Search for the cell housing the specified text and yield its [x, y] center coordinate. 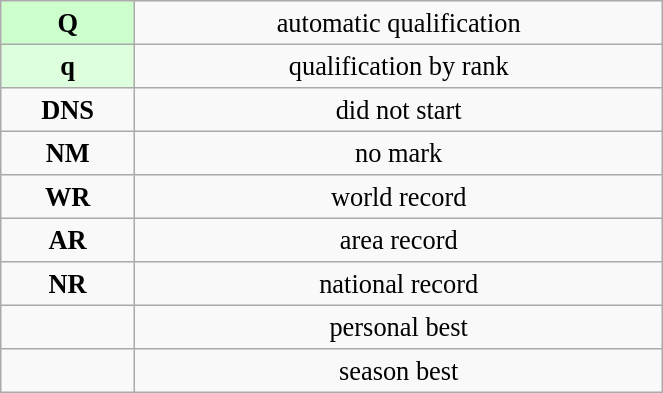
personal best [399, 327]
area record [399, 240]
Q [68, 22]
season best [399, 371]
DNS [68, 109]
AR [68, 240]
did not start [399, 109]
no mark [399, 153]
qualification by rank [399, 66]
NM [68, 153]
q [68, 66]
national record [399, 284]
NR [68, 284]
world record [399, 197]
automatic qualification [399, 22]
WR [68, 197]
